Search for the cell housing the specified text and yield its [X, Y] center coordinate. 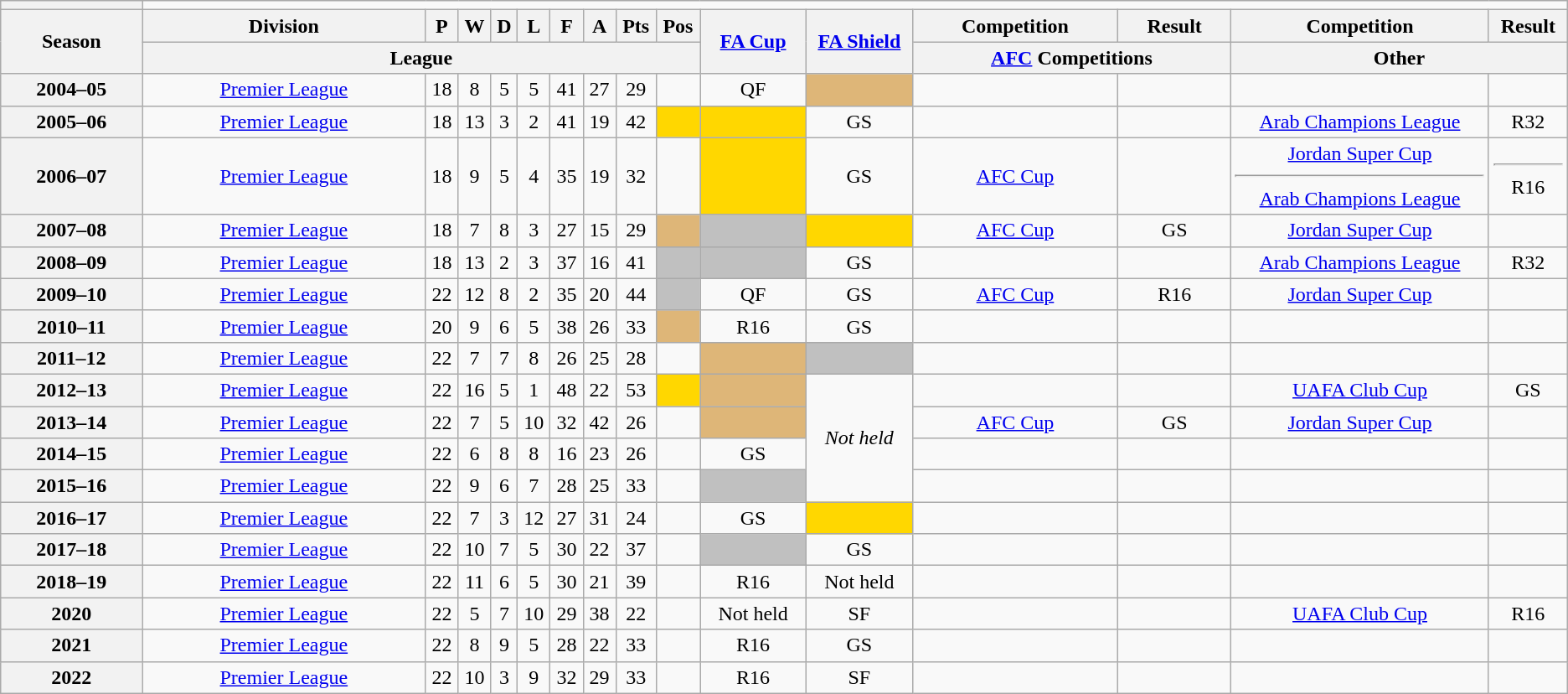
1 [534, 390]
2016–17 [72, 518]
2007–08 [72, 230]
2006–07 [72, 176]
23 [600, 454]
D [504, 26]
A [600, 26]
48 [566, 390]
AFC Competitions [1071, 58]
FA Shield [859, 42]
24 [636, 518]
FA Cup [754, 42]
Pos [678, 26]
F [566, 26]
L [534, 26]
53 [636, 390]
Division [284, 26]
2014–15 [72, 454]
W [474, 26]
Other [1400, 58]
2021 [72, 645]
2009–10 [72, 294]
2010–11 [72, 326]
15 [600, 230]
Pts [636, 26]
2013–14 [72, 422]
2015–16 [72, 486]
21 [600, 582]
11 [474, 582]
31 [600, 518]
39 [636, 582]
P [442, 26]
League [421, 58]
Jordan Super CupArab Champions League [1360, 176]
Season [72, 42]
2008–09 [72, 262]
2012–13 [72, 390]
2017–18 [72, 550]
44 [636, 294]
2020 [72, 614]
2018–19 [72, 582]
4 [534, 176]
2011–12 [72, 358]
2022 [72, 677]
2004–05 [72, 90]
2005–06 [72, 122]
